Determine the (x, y) coordinate at the center of the cell enclosing the given text.  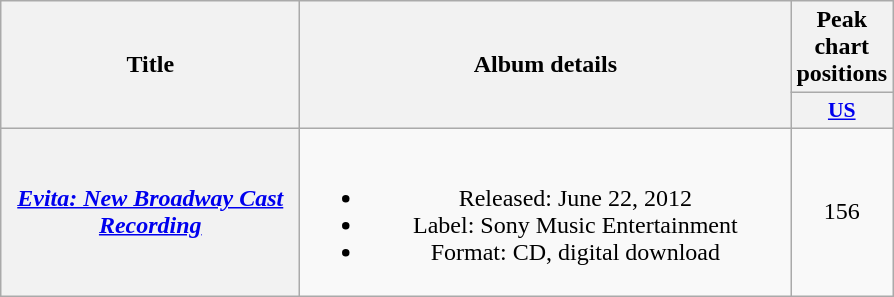
Peak chart positions (842, 47)
Album details (546, 65)
Title (150, 65)
156 (842, 212)
Released: June 22, 2012 Label: Sony Music EntertainmentFormat: CD, digital download (546, 212)
US (842, 111)
Evita: New Broadway Cast Recording (150, 212)
